Return (x, y) of the center of cell containing provided text 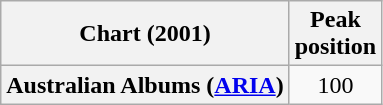
100 (335, 85)
Chart (2001) (145, 34)
Australian Albums (ARIA) (145, 85)
Peakposition (335, 34)
